Provide the (X, Y) coordinate of the cell's center where the given text is located.  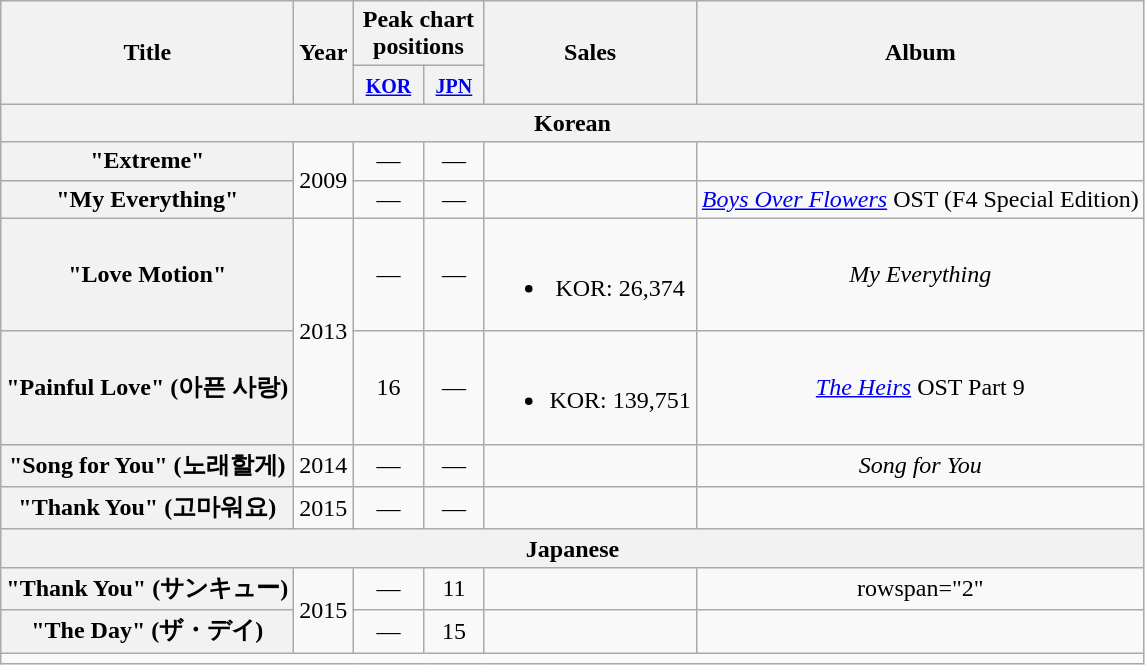
2014 (324, 466)
"Thank You" (サンキュー) (148, 588)
16 (388, 388)
"Thank You" (고마워요) (148, 508)
My Everything (920, 274)
Album (920, 52)
JPN (454, 85)
Boys Over Flowers OST (F4 Special Edition) (920, 199)
15 (454, 632)
"Painful Love" (아픈 사랑) (148, 388)
"My Everything" (148, 199)
Song for You (920, 466)
Japanese (572, 548)
"Extreme" (148, 161)
"Song for You" (노래할게) (148, 466)
The Heirs OST Part 9 (920, 388)
Korean (572, 123)
"Love Motion" (148, 274)
Year (324, 52)
Peak chart positions (418, 34)
KOR: 26,374 (590, 274)
11 (454, 588)
Sales (590, 52)
"The Day" (ザ・デイ) (148, 632)
KOR (388, 85)
Title (148, 52)
KOR: 139,751 (590, 388)
2009 (324, 180)
rowspan="2" (920, 588)
2013 (324, 331)
